Return the [X, Y] coordinate for the center point of the cell that contains the specified text.  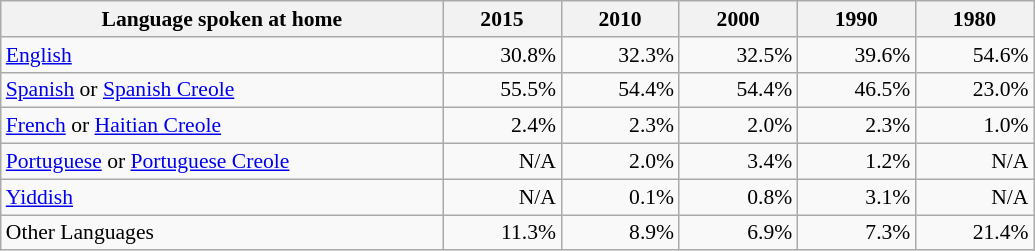
Spanish or Spanish Creole [222, 90]
1.0% [974, 126]
6.9% [738, 233]
30.8% [502, 55]
Portuguese or Portuguese Creole [222, 162]
2.4% [502, 126]
1.2% [856, 162]
54.6% [974, 55]
0.1% [620, 197]
23.0% [974, 90]
1990 [856, 19]
1980 [974, 19]
3.1% [856, 197]
2015 [502, 19]
Yiddish [222, 197]
11.3% [502, 233]
46.5% [856, 90]
French or Haitian Creole [222, 126]
Language spoken at home [222, 19]
3.4% [738, 162]
55.5% [502, 90]
8.9% [620, 233]
21.4% [974, 233]
39.6% [856, 55]
7.3% [856, 233]
Other Languages [222, 233]
2010 [620, 19]
32.5% [738, 55]
0.8% [738, 197]
32.3% [620, 55]
2000 [738, 19]
English [222, 55]
